Identify which cell holds the provided text, then report its [X, Y] central coordinate. 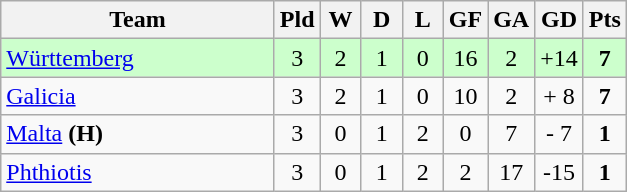
Team [138, 20]
+14 [560, 58]
Pts [604, 20]
Württemberg [138, 58]
GA [512, 20]
W [340, 20]
+ 8 [560, 96]
Galicia [138, 96]
- 7 [560, 134]
GF [465, 20]
GD [560, 20]
17 [512, 172]
-15 [560, 172]
16 [465, 58]
Malta (H) [138, 134]
10 [465, 96]
Pld [297, 20]
Phthiotis [138, 172]
D [382, 20]
L [422, 20]
